Locate the cell with the specified text and output its (X, Y) center coordinate. 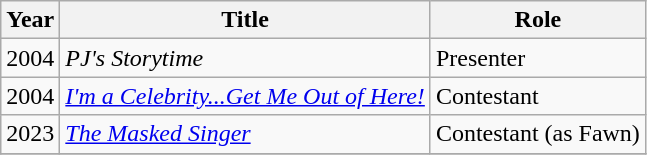
I'm a Celebrity...Get Me Out of Here! (246, 96)
Title (246, 20)
Year (30, 20)
PJ's Storytime (246, 58)
Presenter (538, 58)
2023 (30, 134)
Contestant (as Fawn) (538, 134)
Role (538, 20)
The Masked Singer (246, 134)
Contestant (538, 96)
